Search for the cell housing the specified text and yield its (X, Y) center coordinate. 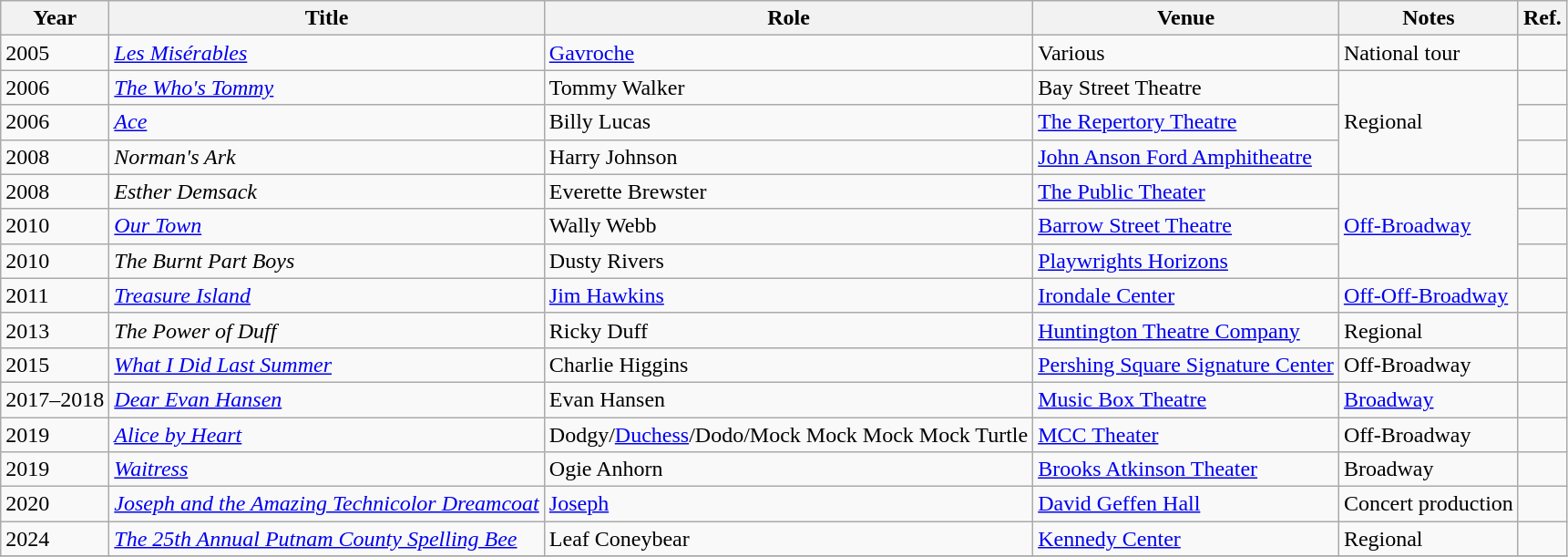
Dodgy/Duchess/Dodo/Mock Mock Mock Mock Turtle (788, 435)
2005 (55, 53)
2024 (55, 539)
Jim Hawkins (788, 295)
Bay Street Theatre (1186, 88)
National tour (1429, 53)
Les Misérables (326, 53)
Everette Brewster (788, 191)
Harry Johnson (788, 157)
The 25th Annual Putnam County Spelling Bee (326, 539)
What I Did Last Summer (326, 365)
Irondale Center (1186, 295)
Joseph (788, 504)
Off-Off-Broadway (1429, 295)
2017–2018 (55, 399)
Music Box Theatre (1186, 399)
Dear Evan Hansen (326, 399)
Alice by Heart (326, 435)
MCC Theater (1186, 435)
Year (55, 18)
Kennedy Center (1186, 539)
Wally Webb (788, 226)
Ace (326, 122)
David Geffen Hall (1186, 504)
Brooks Atkinson Theater (1186, 469)
Leaf Coneybear (788, 539)
Pershing Square Signature Center (1186, 365)
Esther Demsack (326, 191)
Ricky Duff (788, 330)
Concert production (1429, 504)
The Power of Duff (326, 330)
The Who's Tommy (326, 88)
Tommy Walker (788, 88)
Charlie Higgins (788, 365)
Treasure Island (326, 295)
Title (326, 18)
The Burnt Part Boys (326, 261)
John Anson Ford Amphitheatre (1186, 157)
The Public Theater (1186, 191)
Gavroche (788, 53)
Norman's Ark (326, 157)
Evan Hansen (788, 399)
Various (1186, 53)
Venue (1186, 18)
2015 (55, 365)
2020 (55, 504)
Role (788, 18)
Ref. (1542, 18)
Playwrights Horizons (1186, 261)
Our Town (326, 226)
2011 (55, 295)
Huntington Theatre Company (1186, 330)
Waitress (326, 469)
Billy Lucas (788, 122)
Barrow Street Theatre (1186, 226)
2013 (55, 330)
Joseph and the Amazing Technicolor Dreamcoat (326, 504)
The Repertory Theatre (1186, 122)
Dusty Rivers (788, 261)
Ogie Anhorn (788, 469)
Notes (1429, 18)
